Detect which cell encompasses the target text, then output its (X, Y) center coordinate. 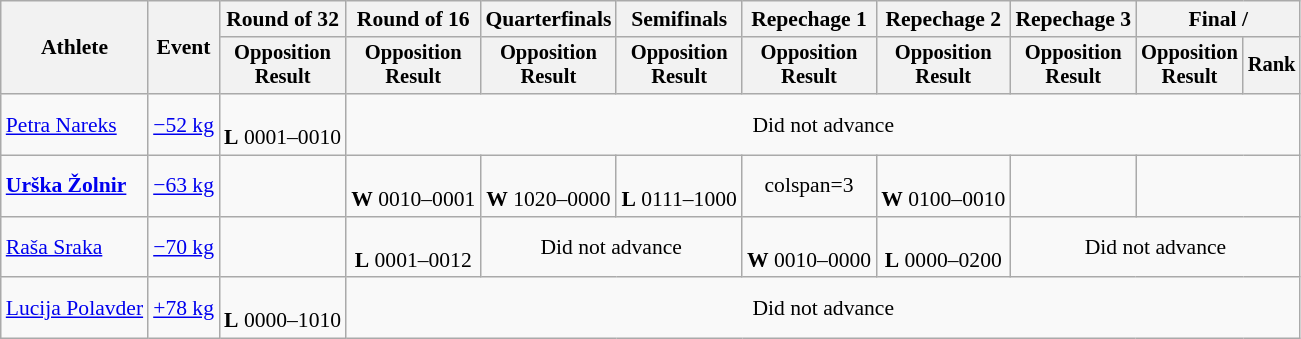
Round of 16 (413, 19)
Semifinals (678, 19)
Repechage 1 (809, 19)
Repechage 2 (943, 19)
W 0010–0000 (809, 248)
Petra Nareks (74, 124)
L 0111–1000 (678, 186)
Lucija Polavder (74, 308)
W 0100–0010 (943, 186)
Repechage 3 (1073, 19)
Quarterfinals (548, 19)
+78 kg (184, 308)
Final / (1218, 19)
Rank (1272, 66)
Round of 32 (282, 19)
W 0010–0001 (413, 186)
L 0001–0012 (413, 248)
−70 kg (184, 248)
Event (184, 48)
Raša Sraka (74, 248)
L 0000–1010 (282, 308)
L 0000–0200 (943, 248)
Urška Žolnir (74, 186)
−52 kg (184, 124)
W 1020–0000 (548, 186)
−63 kg (184, 186)
Athlete (74, 48)
colspan=3 (809, 186)
L 0001–0010 (282, 124)
